From the cell containing the given text, extract its center point as (x, y) coordinate. 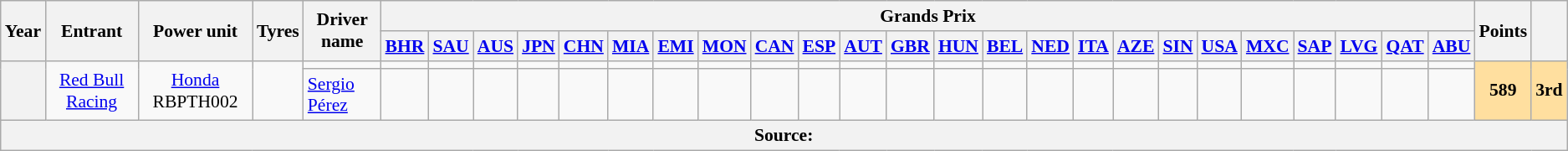
ABU (1452, 46)
MXC (1268, 46)
JPN (539, 46)
Sergio Pérez (343, 96)
Year (23, 30)
QAT (1405, 46)
Honda RBPTH002 (196, 91)
CHN (584, 46)
AZE (1136, 46)
GBR (910, 46)
MON (724, 46)
Driver name (343, 30)
MIA (631, 46)
SAU (450, 46)
LVG (1358, 46)
HUN (958, 46)
SAP (1315, 46)
Points (1503, 30)
NED (1050, 46)
SIN (1177, 46)
BEL (1005, 46)
EMI (676, 46)
Grands Prix (928, 16)
Red Bull Racing (92, 91)
Power unit (196, 30)
589 (1503, 91)
CAN (774, 46)
Entrant (92, 30)
AUS (495, 46)
BHR (405, 46)
ESP (819, 46)
Source: (784, 136)
3rd (1549, 91)
Tyres (278, 30)
AUT (863, 46)
USA (1219, 46)
ITA (1094, 46)
